Locate the cell with the specified text and output its (x, y) center coordinate. 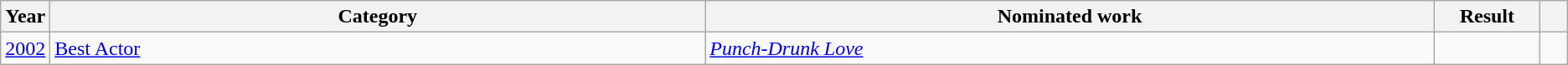
Year (25, 17)
Result (1487, 17)
Nominated work (1070, 17)
Best Actor (378, 48)
Punch-Drunk Love (1070, 48)
2002 (25, 48)
Category (378, 17)
